Extract the [X, Y] coordinate from the center of the cell holding the provided text.  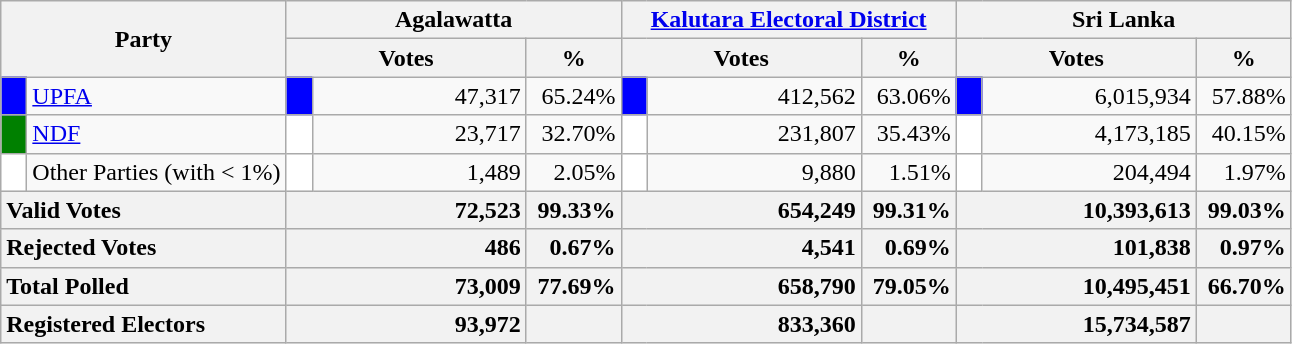
99.31% [908, 210]
15,734,587 [1076, 324]
6,015,934 [1089, 96]
10,495,451 [1076, 286]
UPFA [156, 96]
833,360 [741, 324]
Agalawatta [454, 20]
57.88% [1244, 96]
4,173,185 [1089, 134]
Kalutara Electoral District [788, 20]
32.70% [574, 134]
0.69% [908, 248]
4,541 [741, 248]
72,523 [406, 210]
204,494 [1089, 172]
93,972 [406, 324]
NDF [156, 134]
Valid Votes [144, 210]
Registered Electors [144, 324]
0.97% [1244, 248]
231,807 [754, 134]
10,393,613 [1076, 210]
Total Polled [144, 286]
23,717 [419, 134]
63.06% [908, 96]
1.51% [908, 172]
99.33% [574, 210]
66.70% [1244, 286]
77.69% [574, 286]
2.05% [574, 172]
65.24% [574, 96]
412,562 [754, 96]
Party [144, 39]
0.67% [574, 248]
47,317 [419, 96]
Rejected Votes [144, 248]
79.05% [908, 286]
99.03% [1244, 210]
101,838 [1076, 248]
654,249 [741, 210]
73,009 [406, 286]
35.43% [908, 134]
1,489 [419, 172]
40.15% [1244, 134]
Sri Lanka [1124, 20]
658,790 [741, 286]
Other Parties (with < 1%) [156, 172]
1.97% [1244, 172]
9,880 [754, 172]
486 [406, 248]
